Output the [x, y] coordinate of the center of the cell containing the given text.  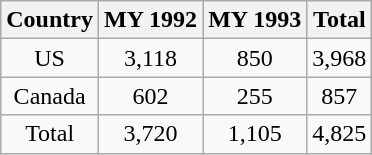
4,825 [340, 134]
255 [255, 96]
US [50, 58]
1,105 [255, 134]
850 [255, 58]
Country [50, 20]
MY 1992 [150, 20]
857 [340, 96]
3,968 [340, 58]
MY 1993 [255, 20]
3,118 [150, 58]
Canada [50, 96]
602 [150, 96]
3,720 [150, 134]
